Provide the [x, y] coordinate of the cell's center where the given text is located.  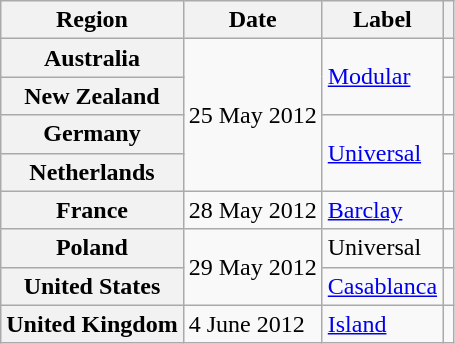
France [92, 210]
28 May 2012 [252, 210]
Casablanca [382, 286]
Island [382, 324]
United States [92, 286]
Region [92, 20]
Barclay [382, 210]
Poland [92, 248]
Modular [382, 77]
Label [382, 20]
Australia [92, 58]
Date [252, 20]
Netherlands [92, 172]
New Zealand [92, 96]
4 June 2012 [252, 324]
United Kingdom [92, 324]
25 May 2012 [252, 115]
29 May 2012 [252, 267]
Germany [92, 134]
